Search for the cell housing the specified text and yield its (x, y) center coordinate. 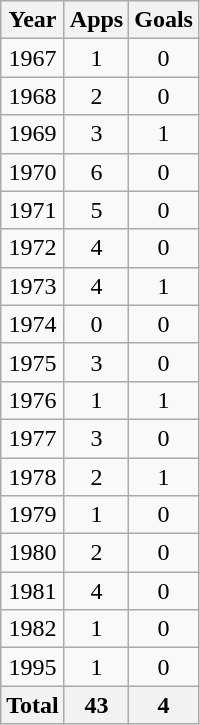
1968 (33, 96)
1967 (33, 58)
1973 (33, 286)
1974 (33, 324)
1978 (33, 477)
1979 (33, 515)
1995 (33, 667)
1972 (33, 248)
1976 (33, 400)
1975 (33, 362)
1977 (33, 438)
Apps (96, 20)
43 (96, 705)
Year (33, 20)
Goals (164, 20)
1981 (33, 591)
1970 (33, 172)
1969 (33, 134)
Total (33, 705)
6 (96, 172)
1982 (33, 629)
1980 (33, 553)
5 (96, 210)
1971 (33, 210)
